Output the (x, y) coordinate of the center of the cell containing the given text.  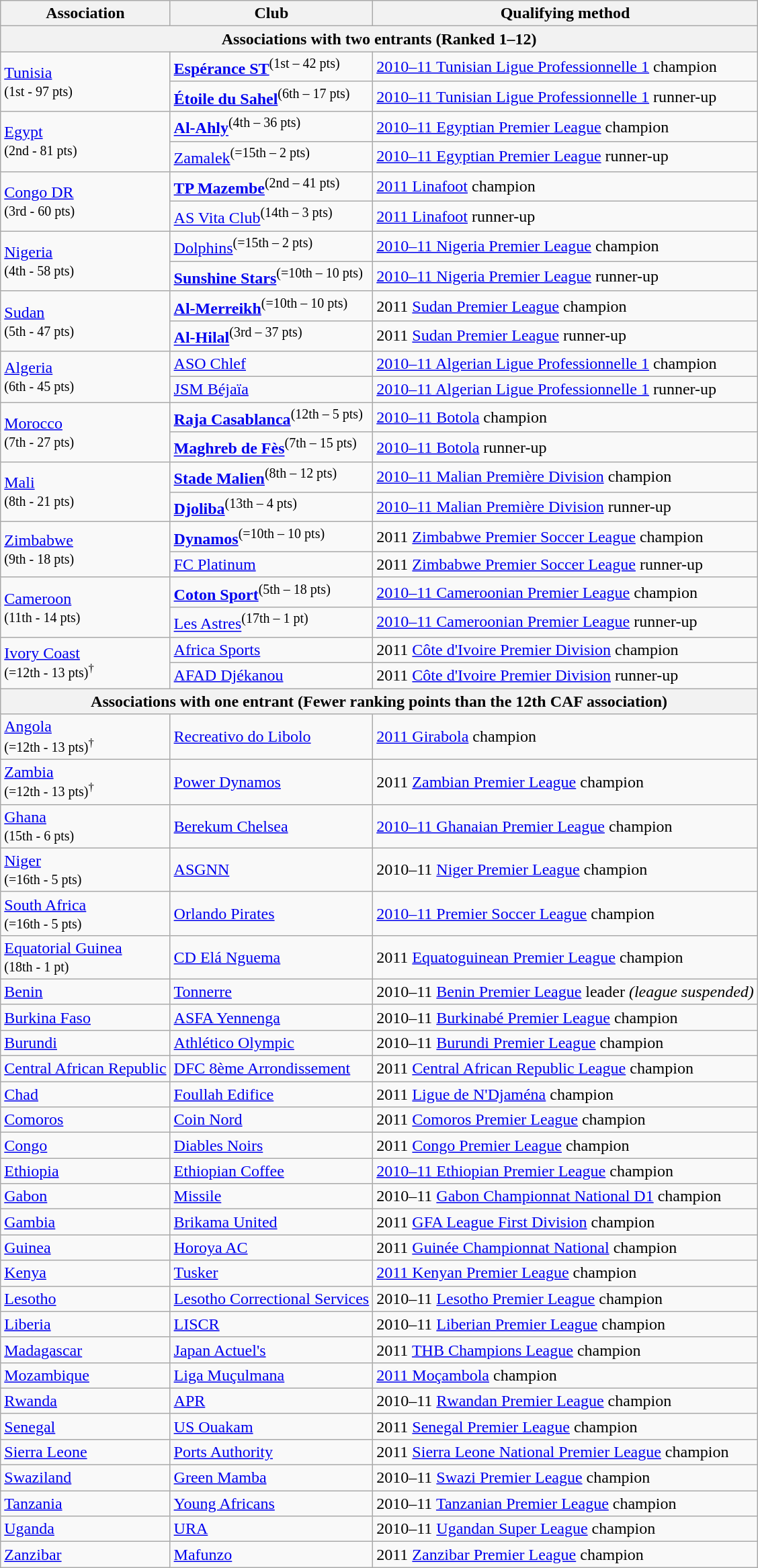
2010–11 Niger Premier League champion (566, 869)
2011 Sudan Premier League champion (566, 306)
Lesotho (85, 1299)
2011 Girabola champion (566, 736)
Maghreb de Fès(7th – 15 pts) (271, 447)
Uganda (85, 1529)
Djoliba(13th – 4 pts) (271, 507)
Mafunzo (271, 1555)
2011 Senegal Premier League champion (566, 1426)
JSM Béjaïa (271, 389)
Club (271, 13)
Africa Sports (271, 650)
2010–11 Tunisian Ligue Professionnelle 1 runner-up (566, 97)
Association (85, 13)
2010–11 Lesotho Premier League champion (566, 1299)
Green Mamba (271, 1478)
2010–11 Cameroonian Premier League champion (566, 593)
ASFA Yennenga (271, 1017)
Chad (85, 1094)
2011 Ligue de N'Djaména champion (566, 1094)
Swaziland (85, 1478)
Mozambique (85, 1375)
2011 Equatoguinean Premier League champion (566, 957)
Tunisia(1st - 97 pts) (85, 82)
2011 Zambian Premier League champion (566, 782)
Lesotho Correctional Services (271, 1299)
2011 Sierra Leone National Premier League champion (566, 1452)
2010–11 Burundi Premier League champion (566, 1043)
TP Mazembe(2nd – 41 pts) (271, 187)
2011 Linafoot runner-up (566, 216)
Recreativo do Libolo (271, 736)
Cameroon(11th - 14 pts) (85, 607)
Madagascar (85, 1350)
Horoya AC (271, 1248)
Ethiopia (85, 1171)
Algeria(6th - 45 pts) (85, 376)
Central African Republic (85, 1069)
Burundi (85, 1043)
2011 Kenyan Premier League champion (566, 1273)
Egypt(2nd - 81 pts) (85, 141)
2011 Côte d'Ivoire Premier Division champion (566, 650)
2010–11 Algerian Ligue Professionnelle 1 runner-up (566, 389)
Liberia (85, 1324)
2010–11 Malian Première Division runner-up (566, 507)
Japan Actuel's (271, 1350)
Missile (271, 1196)
Comoros (85, 1120)
Senegal (85, 1426)
Tonnerre (271, 992)
Brikama United (271, 1222)
2010–11 Ethiopian Premier League champion (566, 1171)
2011 Comoros Premier League champion (566, 1120)
URA (271, 1529)
Les Astres(17th – 1 pt) (271, 622)
Étoile du Sahel(6th – 17 pts) (271, 97)
Zambia(=12th - 13 pts)† (85, 782)
Coin Nord (271, 1120)
2011 Moçambola champion (566, 1375)
Sunshine Stars(=10th – 10 pts) (271, 277)
South Africa(=16th - 5 pts) (85, 914)
2011 THB Champions League champion (566, 1350)
AS Vita Club(14th – 3 pts) (271, 216)
AFAD Djékanou (271, 676)
Angola(=12th - 13 pts)† (85, 736)
Orlando Pirates (271, 914)
Rwanda (85, 1401)
Associations with one entrant (Fewer ranking points than the 12th CAF association) (379, 701)
2010–11 Cameroonian Premier League runner-up (566, 622)
Espérance ST(1st – 42 pts) (271, 67)
US Ouakam (271, 1426)
2010–11 Rwandan Premier League champion (566, 1401)
2011 GFA League First Division champion (566, 1222)
Raja Casablanca(12th – 5 pts) (271, 418)
Equatorial Guinea(18th - 1 pt) (85, 957)
Zanzibar (85, 1555)
CD Elá Nguema (271, 957)
Dynamos(=10th – 10 pts) (271, 537)
Sierra Leone (85, 1452)
2010–11 Benin Premier League leader (league suspended) (566, 992)
Ghana(15th - 6 pts) (85, 826)
FC Platinum (271, 564)
2011 Central African Republic League champion (566, 1069)
Gabon (85, 1196)
Berekum Chelsea (271, 826)
Nigeria(4th - 58 pts) (85, 261)
2011 Zimbabwe Premier Soccer League runner-up (566, 564)
2011 Guinée Championnat National champion (566, 1248)
2010–11 Egyptian Premier League champion (566, 126)
Tanzania (85, 1504)
Mali(8th - 21 pts) (85, 492)
Associations with two entrants (Ranked 1–12) (379, 39)
Guinea (85, 1248)
Congo DR(3rd - 60 pts) (85, 202)
LISCR (271, 1324)
2010–11 Malian Première Division champion (566, 477)
Liga Muçulmana (271, 1375)
2010–11 Premier Soccer League champion (566, 914)
Kenya (85, 1273)
Stade Malien(8th – 12 pts) (271, 477)
2011 Sudan Premier League runner-up (566, 336)
Burkina Faso (85, 1017)
2010–11 Egyptian Premier League runner-up (566, 157)
Al-Hilal(3rd – 37 pts) (271, 336)
Sudan(5th - 47 pts) (85, 321)
Ethiopian Coffee (271, 1171)
2010–11 Ghanaian Premier League champion (566, 826)
APR (271, 1401)
2011 Congo Premier League champion (566, 1145)
Congo (85, 1145)
Tusker (271, 1273)
Zamalek(=15th – 2 pts) (271, 157)
ASO Chlef (271, 363)
2011 Linafoot champion (566, 187)
Foullah Edifice (271, 1094)
Qualifying method (566, 13)
2010–11 Burkinabé Premier League champion (566, 1017)
Coton Sport(5th – 18 pts) (271, 593)
ASGNN (271, 869)
Gambia (85, 1222)
DFC 8ème Arrondissement (271, 1069)
Power Dynamos (271, 782)
Ports Authority (271, 1452)
2010–11 Tunisian Ligue Professionnelle 1 champion (566, 67)
2010–11 Nigeria Premier League runner-up (566, 277)
2010–11 Nigeria Premier League champion (566, 246)
2010–11 Algerian Ligue Professionnelle 1 champion (566, 363)
2011 Zanzibar Premier League champion (566, 1555)
Benin (85, 992)
2010–11 Botola runner-up (566, 447)
Young Africans (271, 1504)
Morocco(7th - 27 pts) (85, 433)
2010–11 Liberian Premier League champion (566, 1324)
Diables Noirs (271, 1145)
Zimbabwe(9th - 18 pts) (85, 550)
Athlético Olympic (271, 1043)
Niger(=16th - 5 pts) (85, 869)
2011 Côte d'Ivoire Premier Division runner-up (566, 676)
Dolphins(=15th – 2 pts) (271, 246)
2010–11 Swazi Premier League champion (566, 1478)
2010–11 Gabon Championnat National D1 champion (566, 1196)
Al-Ahly(4th – 36 pts) (271, 126)
Al-Merreikh(=10th – 10 pts) (271, 306)
Ivory Coast(=12th - 13 pts)† (85, 662)
2010–11 Ugandan Super League champion (566, 1529)
2010–11 Botola champion (566, 418)
2010–11 Tanzanian Premier League champion (566, 1504)
2011 Zimbabwe Premier Soccer League champion (566, 537)
